Detect which cell encompasses the target text, then output its [X, Y] center coordinate. 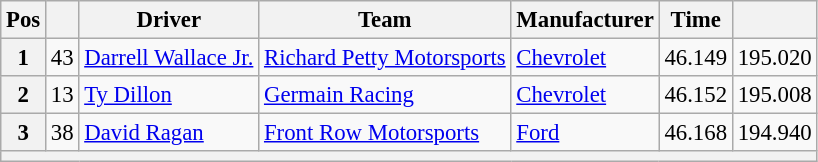
Manufacturer [585, 20]
46.152 [696, 95]
Ford [585, 133]
13 [62, 95]
Time [696, 20]
194.940 [774, 133]
Darrell Wallace Jr. [169, 58]
46.149 [696, 58]
Team [385, 20]
Driver [169, 20]
1 [24, 58]
43 [62, 58]
38 [62, 133]
Richard Petty Motorsports [385, 58]
David Ragan [169, 133]
Pos [24, 20]
Ty Dillon [169, 95]
2 [24, 95]
Germain Racing [385, 95]
Front Row Motorsports [385, 133]
195.020 [774, 58]
46.168 [696, 133]
3 [24, 133]
195.008 [774, 95]
